Pinpoint the cell where the given text exists, returning its (X, Y) midpoint coordinate. 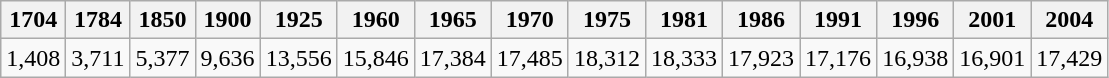
17,176 (838, 58)
17,923 (760, 58)
17,429 (1070, 58)
2001 (992, 20)
16,901 (992, 58)
1996 (916, 20)
1960 (376, 20)
1925 (298, 20)
2004 (1070, 20)
1850 (162, 20)
1981 (684, 20)
1986 (760, 20)
1975 (606, 20)
1991 (838, 20)
1,408 (34, 58)
13,556 (298, 58)
3,711 (98, 58)
1784 (98, 20)
17,485 (530, 58)
1965 (452, 20)
18,333 (684, 58)
18,312 (606, 58)
17,384 (452, 58)
1704 (34, 20)
16,938 (916, 58)
5,377 (162, 58)
1900 (228, 20)
1970 (530, 20)
9,636 (228, 58)
15,846 (376, 58)
